Scan for the cell matching the given text and deliver its (x, y) coordinate at center. 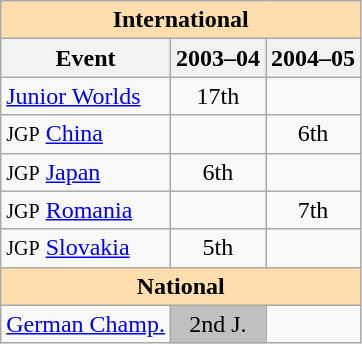
JGP Romania (86, 210)
2nd J. (218, 324)
2003–04 (218, 58)
Junior Worlds (86, 96)
National (181, 286)
International (181, 20)
German Champ. (86, 324)
JGP China (86, 134)
JGP Japan (86, 172)
JGP Slovakia (86, 248)
Event (86, 58)
17th (218, 96)
7th (314, 210)
5th (218, 248)
2004–05 (314, 58)
